Scan for the cell matching the given text and deliver its [X, Y] coordinate at center. 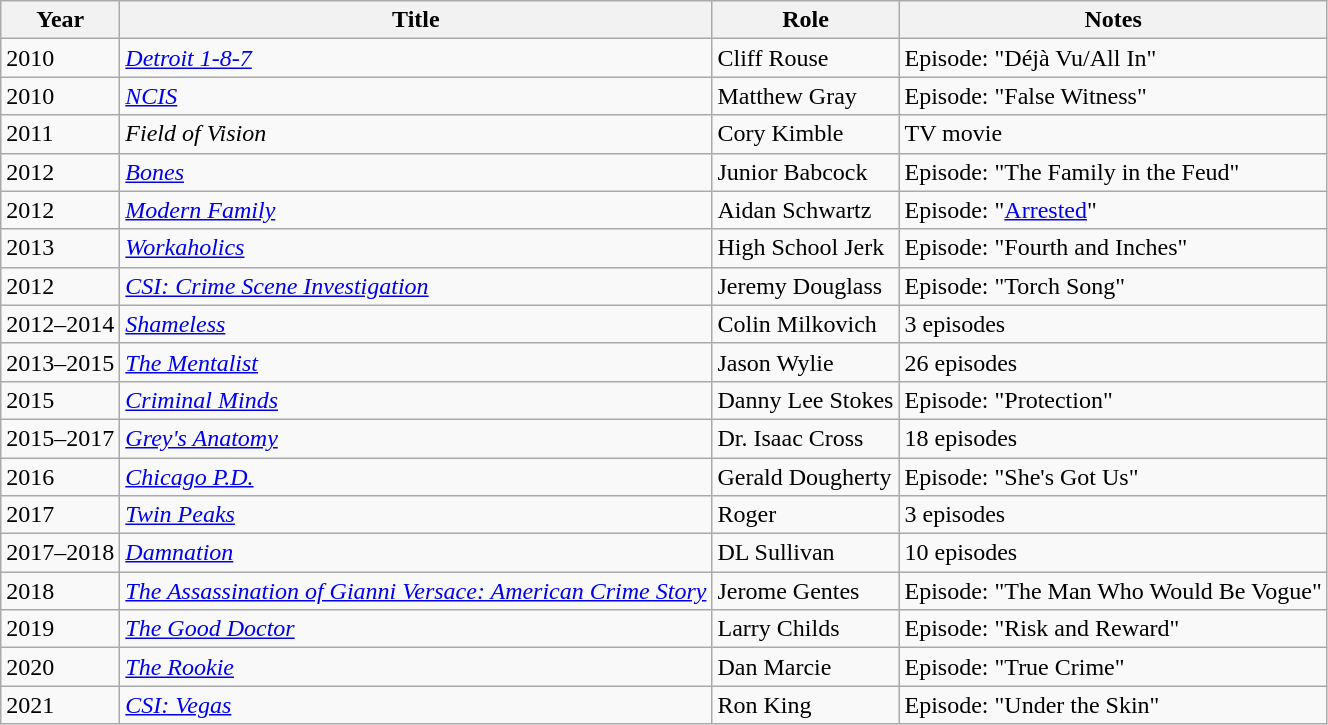
Episode: "The Family in the Feud" [1113, 172]
Year [60, 20]
Danny Lee Stokes [806, 400]
Episode: "She's Got Us" [1113, 477]
2016 [60, 477]
Aidan Schwartz [806, 210]
Episode: "Arrested" [1113, 210]
2013 [60, 248]
Dr. Isaac Cross [806, 438]
Title [416, 20]
Jeremy Douglass [806, 286]
Episode: "Under the Skin" [1113, 705]
2018 [60, 591]
Dan Marcie [806, 667]
2019 [60, 629]
2017–2018 [60, 553]
Episode: "Torch Song" [1113, 286]
Episode: "True Crime" [1113, 667]
Jason Wylie [806, 362]
Criminal Minds [416, 400]
2012–2014 [60, 324]
26 episodes [1113, 362]
Episode: "Protection" [1113, 400]
Cliff Rouse [806, 58]
Episode: "Fourth and Inches" [1113, 248]
2021 [60, 705]
Grey's Anatomy [416, 438]
Twin Peaks [416, 515]
DL Sullivan [806, 553]
Cory Kimble [806, 134]
Episode: "False Witness" [1113, 96]
Field of Vision [416, 134]
2011 [60, 134]
Ron King [806, 705]
Detroit 1-8-7 [416, 58]
Notes [1113, 20]
The Assassination of Gianni Versace: American Crime Story [416, 591]
2017 [60, 515]
Jerome Gentes [806, 591]
Roger [806, 515]
Episode: "Risk and Reward" [1113, 629]
The Mentalist [416, 362]
Matthew Gray [806, 96]
The Rookie [416, 667]
Damnation [416, 553]
2015 [60, 400]
Shameless [416, 324]
Modern Family [416, 210]
Junior Babcock [806, 172]
Workaholics [416, 248]
NCIS [416, 96]
Larry Childs [806, 629]
2015–2017 [60, 438]
18 episodes [1113, 438]
CSI: Crime Scene Investigation [416, 286]
2020 [60, 667]
The Good Doctor [416, 629]
10 episodes [1113, 553]
TV movie [1113, 134]
Colin Milkovich [806, 324]
Episode: "Déjà Vu/All In" [1113, 58]
Role [806, 20]
CSI: Vegas [416, 705]
High School Jerk [806, 248]
Chicago P.D. [416, 477]
Gerald Dougherty [806, 477]
2013–2015 [60, 362]
Episode: "The Man Who Would Be Vogue" [1113, 591]
Bones [416, 172]
